Detect which cell encompasses the target text, then output its [X, Y] center coordinate. 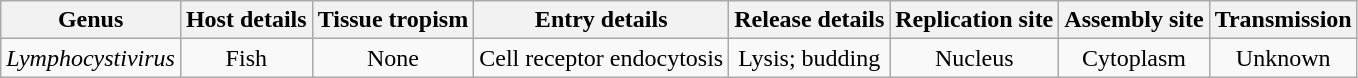
Tissue tropism [393, 20]
Release details [810, 20]
Fish [246, 58]
Lysis; budding [810, 58]
Nucleus [974, 58]
Cell receptor endocytosis [602, 58]
Replication site [974, 20]
Host details [246, 20]
Lymphocystivirus [91, 58]
Transmission [1283, 20]
Entry details [602, 20]
Unknown [1283, 58]
Cytoplasm [1134, 58]
Genus [91, 20]
Assembly site [1134, 20]
None [393, 58]
